Return the (x, y) coordinate for the center point of the cell that contains the specified text.  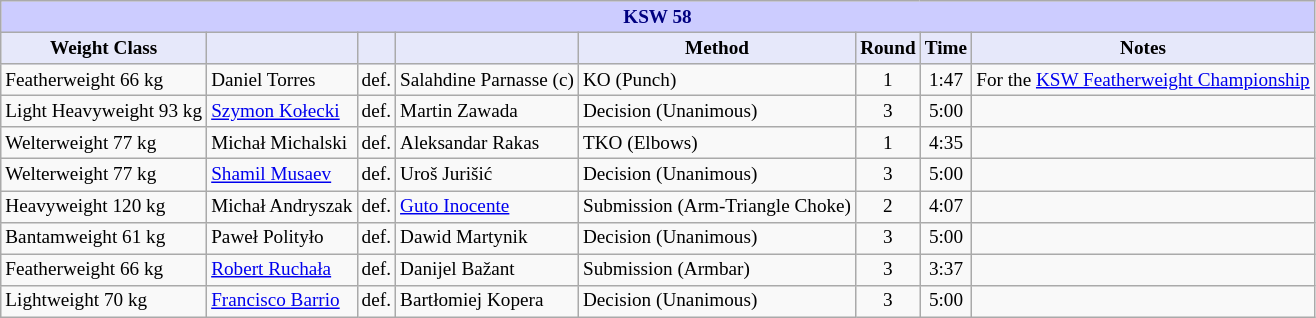
1:47 (946, 80)
4:07 (946, 206)
Round (888, 48)
Light Heavyweight 93 kg (104, 111)
Heavyweight 120 kg (104, 206)
Michał Andryszak (282, 206)
Aleksandar Rakas (488, 143)
Shamil Musaev (282, 175)
Guto Inocente (488, 206)
Uroš Jurišić (488, 175)
Michał Michalski (282, 143)
Daniel Torres (282, 80)
Bartłomiej Kopera (488, 301)
Time (946, 48)
Submission (Arm-Triangle Choke) (716, 206)
Salahdine Parnasse (c) (488, 80)
4:35 (946, 143)
Paweł Polityło (282, 238)
Martin Zawada (488, 111)
Danijel Bažant (488, 270)
Dawid Martynik (488, 238)
Notes (1144, 48)
KO (Punch) (716, 80)
Szymon Kołecki (282, 111)
Submission (Armbar) (716, 270)
Method (716, 48)
Lightweight 70 kg (104, 301)
Francisco Barrio (282, 301)
Bantamweight 61 kg (104, 238)
KSW 58 (658, 17)
Weight Class (104, 48)
2 (888, 206)
For the KSW Featherweight Championship (1144, 80)
Robert Ruchała (282, 270)
TKO (Elbows) (716, 143)
3:37 (946, 270)
